Locate the cell with the specified text and output its [x, y] center coordinate. 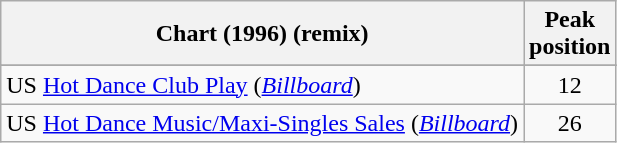
26 [570, 123]
Peakposition [570, 34]
US Hot Dance Music/Maxi-Singles Sales (Billboard) [262, 123]
12 [570, 85]
US Hot Dance Club Play (Billboard) [262, 85]
Chart (1996) (remix) [262, 34]
